Detect which cell encompasses the target text, then output its (X, Y) center coordinate. 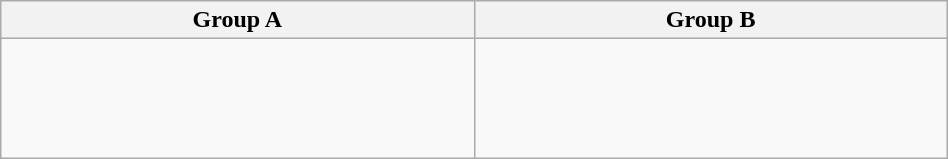
Group B (710, 20)
Group A (238, 20)
